Scan for the cell matching the given text and deliver its (X, Y) coordinate at center. 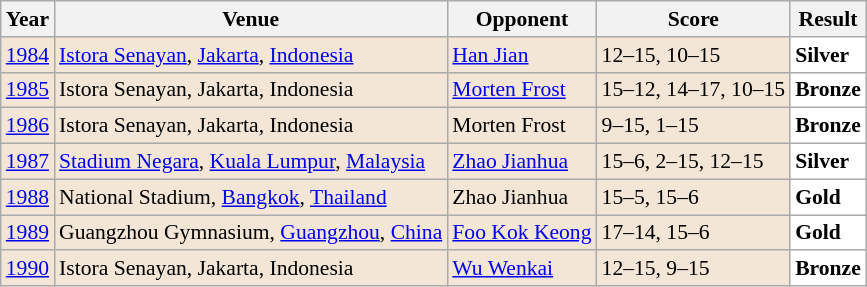
1987 (28, 162)
Result (828, 19)
National Stadium, Bangkok, Thailand (250, 197)
15–6, 2–15, 12–15 (694, 162)
9–15, 1–15 (694, 126)
17–14, 15–6 (694, 233)
1984 (28, 55)
1988 (28, 197)
Wu Wenkai (522, 269)
Foo Kok Keong (522, 233)
15–12, 14–17, 10–15 (694, 90)
12–15, 9–15 (694, 269)
Venue (250, 19)
Stadium Negara, Kuala Lumpur, Malaysia (250, 162)
1985 (28, 90)
Year (28, 19)
Guangzhou Gymnasium, Guangzhou, China (250, 233)
Han Jian (522, 55)
1986 (28, 126)
12–15, 10–15 (694, 55)
Score (694, 19)
15–5, 15–6 (694, 197)
1989 (28, 233)
Opponent (522, 19)
1990 (28, 269)
